Find where the given text appears and provide that cell's center as (X, Y) coordinate. 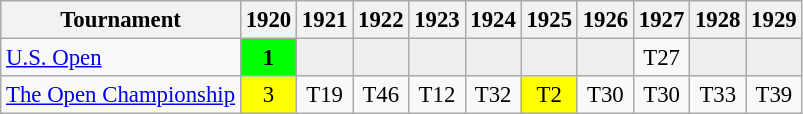
T19 (325, 95)
1927 (661, 20)
Tournament (121, 20)
1928 (718, 20)
T12 (437, 95)
T46 (381, 95)
T32 (493, 95)
1 (268, 58)
1922 (381, 20)
1925 (549, 20)
T33 (718, 95)
1921 (325, 20)
1926 (605, 20)
1920 (268, 20)
1923 (437, 20)
The Open Championship (121, 95)
T2 (549, 95)
1929 (774, 20)
T39 (774, 95)
U.S. Open (121, 58)
1924 (493, 20)
3 (268, 95)
T27 (661, 58)
